Identify which cell holds the provided text, then report its (x, y) central coordinate. 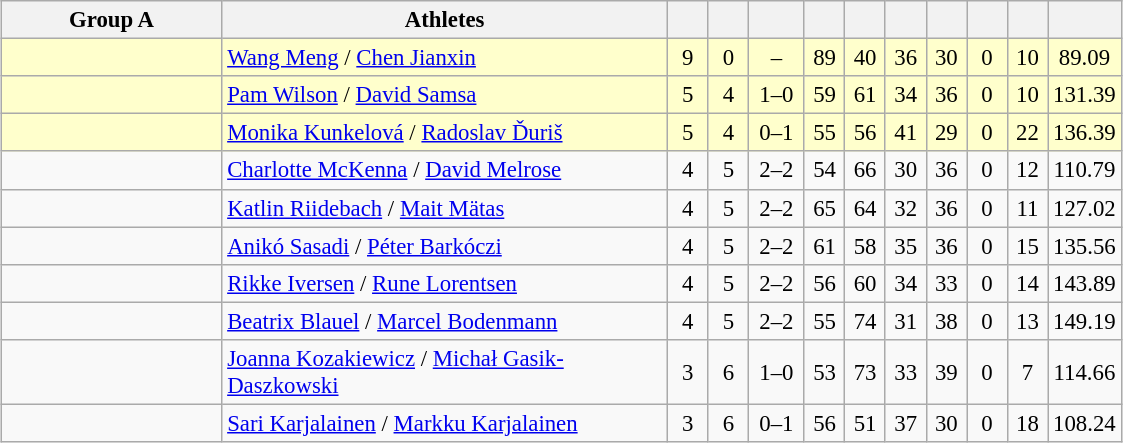
Charlotte McKenna / David Melrose (445, 170)
59 (824, 95)
41 (906, 133)
38 (946, 321)
15 (1028, 246)
7 (1028, 372)
Monika Kunkelová / Radoslav Ďuriš (445, 133)
40 (866, 58)
131.39 (1084, 95)
35 (906, 246)
74 (866, 321)
13 (1028, 321)
54 (824, 170)
29 (946, 133)
12 (1028, 170)
Pam Wilson / David Samsa (445, 95)
89 (824, 58)
31 (906, 321)
108.24 (1084, 423)
51 (866, 423)
66 (866, 170)
149.19 (1084, 321)
Group A (112, 20)
Wang Meng / Chen Jianxin (445, 58)
32 (906, 208)
Anikó Sasadi / Péter Barkóczi (445, 246)
73 (866, 372)
11 (1028, 208)
136.39 (1084, 133)
Athletes (445, 20)
135.56 (1084, 246)
65 (824, 208)
143.89 (1084, 283)
89.09 (1084, 58)
37 (906, 423)
114.66 (1084, 372)
Rikke Iversen / Rune Lorentsen (445, 283)
Joanna Kozakiewicz / Michał Gasik-Daszkowski (445, 372)
14 (1028, 283)
58 (866, 246)
Katlin Riidebach / Mait Mätas (445, 208)
– (777, 58)
9 (688, 58)
60 (866, 283)
Sari Karjalainen / Markku Karjalainen (445, 423)
18 (1028, 423)
53 (824, 372)
39 (946, 372)
Beatrix Blauel / Marcel Bodenmann (445, 321)
110.79 (1084, 170)
64 (866, 208)
127.02 (1084, 208)
22 (1028, 133)
